Identify which cell holds the provided text, then report its (X, Y) central coordinate. 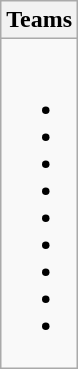
Teams (40, 20)
